Find where the given text appears and provide that cell's center as (x, y) coordinate. 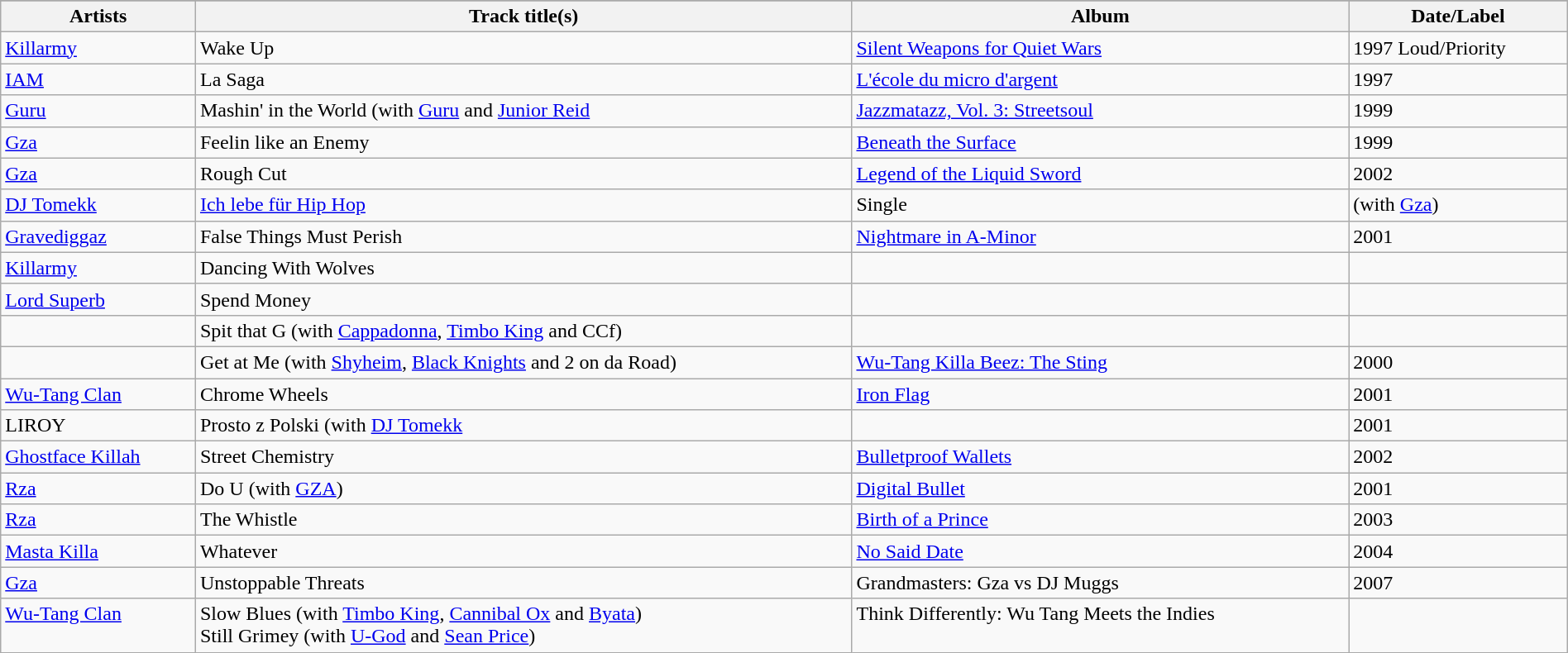
Birth of a Prince (1100, 520)
Unstoppable Threats (523, 583)
2003 (1459, 520)
2007 (1459, 583)
Wu-Tang Killa Beez: The Sting (1100, 362)
Guru (98, 111)
Ich lebe für Hip Hop (523, 205)
Street Chemistry (523, 457)
Wake Up (523, 48)
Track title(s) (523, 17)
Prosto z Polski (with DJ Tomekk (523, 426)
Digital Bullet (1100, 489)
Mashin' in the World (with Guru and Junior Reid (523, 111)
1997 (1459, 79)
Album (1100, 17)
Dancing With Wolves (523, 268)
IAM (98, 79)
Artists (98, 17)
Chrome Wheels (523, 394)
Gravediggaz (98, 236)
2000 (1459, 362)
2004 (1459, 551)
L'école du micro d'argent (1100, 79)
Do U (with GZA) (523, 489)
Think Differently: Wu Tang Meets the Indies (1100, 625)
Get at Me (with Shyheim, Black Knights and 2 on da Road) (523, 362)
Silent Weapons for Quiet Wars (1100, 48)
The Whistle (523, 520)
Date/Label (1459, 17)
La Saga (523, 79)
Rough Cut (523, 174)
1997 Loud/Priority (1459, 48)
Grandmasters: Gza vs DJ Muggs (1100, 583)
Spend Money (523, 299)
False Things Must Perish (523, 236)
Masta Killa (98, 551)
DJ Tomekk (98, 205)
Legend of the Liquid Sword (1100, 174)
Slow Blues (with Timbo King, Cannibal Ox and Byata)Still Grimey (with U-God and Sean Price) (523, 625)
No Said Date (1100, 551)
Nightmare in A-Minor (1100, 236)
Single (1100, 205)
Bulletproof Wallets (1100, 457)
(with Gza) (1459, 205)
Lord Superb (98, 299)
Spit that G (with Cappadonna, Timbo King and CCf) (523, 331)
Whatever (523, 551)
Beneath the Surface (1100, 142)
Ghostface Killah (98, 457)
LIROY (98, 426)
Jazzmatazz, Vol. 3: Streetsoul (1100, 111)
Iron Flag (1100, 394)
Feelin like an Enemy (523, 142)
